Identify which cell holds the provided text, then report its [x, y] central coordinate. 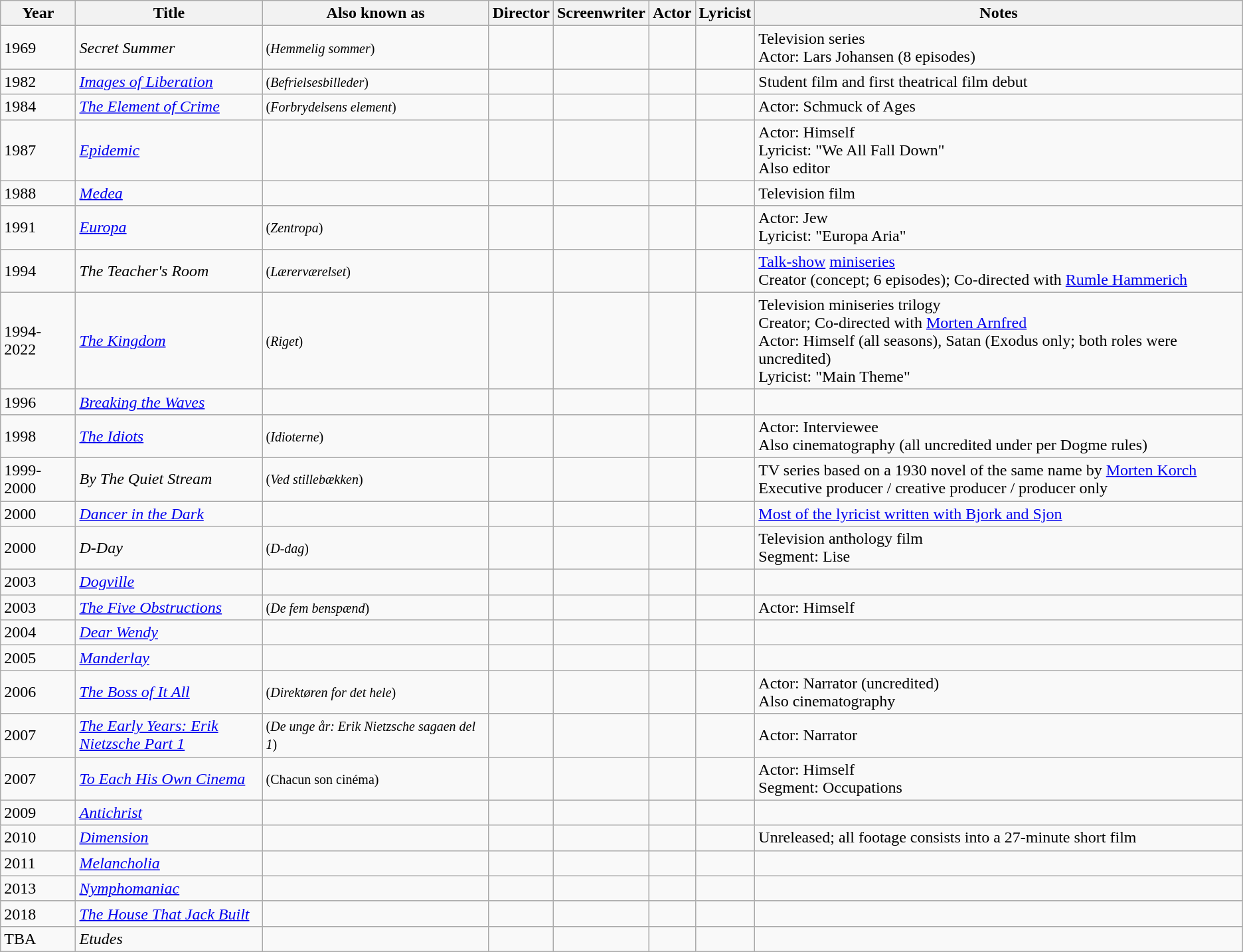
1982 [39, 82]
Television film [999, 193]
Dancer in the Dark [169, 513]
Director [521, 13]
2010 [39, 838]
The Kingdom [169, 341]
(De unge år: Erik Nietzsche sagaen del 1) [376, 736]
(Riget) [376, 341]
2005 [39, 658]
Most of the lyricist written with Bjork and Sjon [999, 513]
TBA [39, 939]
The Early Years: Erik Nietzsche Part 1 [169, 736]
Lyricist [725, 13]
1969 [39, 48]
(De fem benspænd) [376, 607]
Images of Liberation [169, 82]
(Zentropa) [376, 227]
(Hemmelig sommer) [376, 48]
2009 [39, 813]
TV series based on a 1930 novel of the same name by Morten KorchExecutive producer / creative producer / producer only [999, 479]
1994 [39, 271]
1994-2022 [39, 341]
Actor [672, 13]
Dimension [169, 838]
The Element of Crime [169, 107]
Breaking the Waves [169, 402]
Year [39, 13]
By The Quiet Stream [169, 479]
Television anthology filmSegment: Lise [999, 548]
Student film and first theatrical film debut [999, 82]
1996 [39, 402]
Actor: Narrator [999, 736]
1998 [39, 436]
The Five Obstructions [169, 607]
The House That Jack Built [169, 913]
Antichrist [169, 813]
Europa [169, 227]
1987 [39, 150]
(Direktøren for det hele) [376, 692]
Also known as [376, 13]
2013 [39, 888]
1984 [39, 107]
The Boss of It All [169, 692]
Title [169, 13]
Nymphomaniac [169, 888]
(Ved stillebækken) [376, 479]
Dear Wendy [169, 633]
Dogville [169, 582]
Notes [999, 13]
Actor: IntervieweeAlso cinematography (all uncredited under per Dogme rules) [999, 436]
(Chacun son cinéma) [376, 778]
Television seriesActor: Lars Johansen (8 episodes) [999, 48]
Unreleased; all footage consists into a 27-minute short film [999, 838]
2004 [39, 633]
Etudes [169, 939]
Actor: HimselfSegment: Occupations [999, 778]
Epidemic [169, 150]
The Teacher's Room [169, 271]
(Forbrydelsens element) [376, 107]
Actor: Schmuck of Ages [999, 107]
2006 [39, 692]
1988 [39, 193]
(Lærerværelset) [376, 271]
Secret Summer [169, 48]
Actor: Himself [999, 607]
Medea [169, 193]
(Idioterne) [376, 436]
Actor: HimselfLyricist: "We All Fall Down"Also editor [999, 150]
The Idiots [169, 436]
2018 [39, 913]
1999-2000 [39, 479]
Actor: Narrator (uncredited)Also cinematography [999, 692]
To Each His Own Cinema [169, 778]
D-Day [169, 548]
Talk-show miniseriesCreator (concept; 6 episodes); Co-directed with Rumle Hammerich [999, 271]
2011 [39, 863]
Actor: JewLyricist: "Europa Aria" [999, 227]
Melancholia [169, 863]
Screenwriter [601, 13]
Manderlay [169, 658]
(Befrielsesbilleder) [376, 82]
(D-dag) [376, 548]
1991 [39, 227]
